Return the (x, y) coordinate for the center point of the cell that contains the specified text.  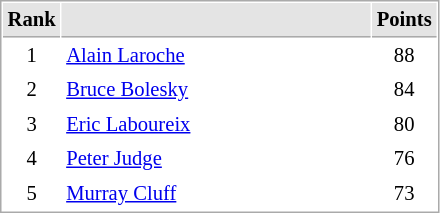
73 (404, 194)
1 (32, 56)
Rank (32, 20)
Alain Laroche (216, 56)
Points (404, 20)
Peter Judge (216, 158)
88 (404, 56)
76 (404, 158)
4 (32, 158)
2 (32, 90)
80 (404, 124)
Murray Cluff (216, 194)
Eric Laboureix (216, 124)
3 (32, 124)
Bruce Bolesky (216, 90)
5 (32, 194)
84 (404, 90)
